Find where the given text appears and provide that cell's center as (X, Y) coordinate. 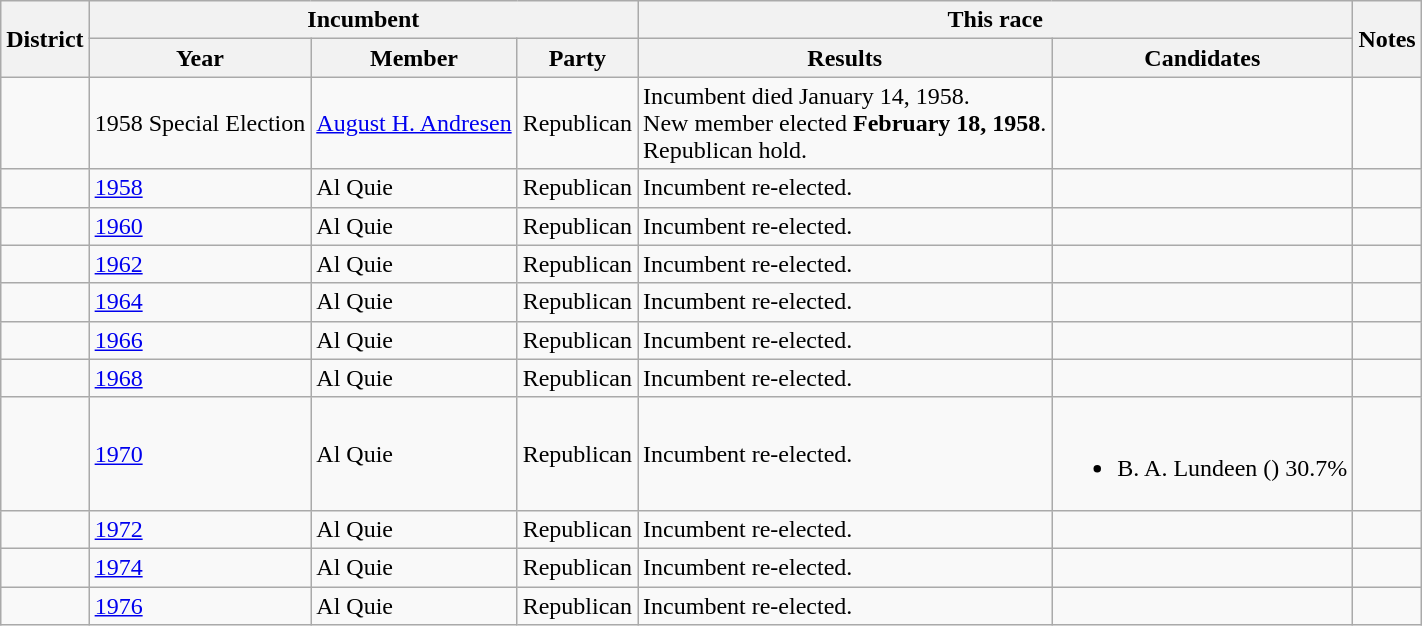
Results (845, 58)
Incumbent (363, 20)
Incumbent died January 14, 1958.New member elected February 18, 1958.Republican hold. (845, 123)
1960 (200, 226)
1976 (200, 605)
Member (414, 58)
1968 (200, 378)
Party (577, 58)
B. A. Lundeen () 30.7% (1202, 454)
1974 (200, 567)
1964 (200, 302)
1966 (200, 340)
Year (200, 58)
District (45, 39)
1958 Special Election (200, 123)
August H. Andresen (414, 123)
1970 (200, 454)
1958 (200, 188)
Notes (1387, 39)
1972 (200, 529)
This race (996, 20)
1962 (200, 264)
Candidates (1202, 58)
